Return the (X, Y) coordinate for the center point of the cell that contains the specified text.  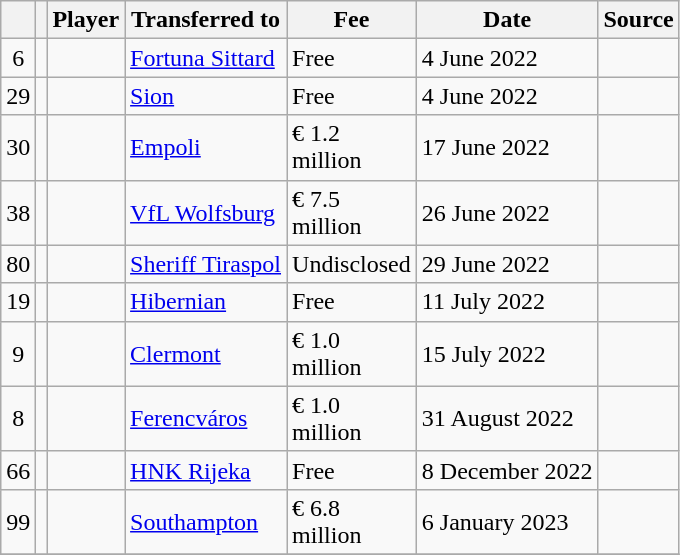
Clermont (206, 354)
Hibernian (206, 302)
Sion (206, 96)
Player (86, 20)
€ 7.5 million (352, 212)
9 (18, 354)
17 June 2022 (507, 148)
HNK Rijeka (206, 470)
Transferred to (206, 20)
Southampton (206, 522)
Empoli (206, 148)
Fortuna Sittard (206, 58)
26 June 2022 (507, 212)
29 June 2022 (507, 264)
€ 6.8 million (352, 522)
Fee (352, 20)
Date (507, 20)
6 (18, 58)
Ferencváros (206, 418)
Undisclosed (352, 264)
11 July 2022 (507, 302)
Sheriff Tiraspol (206, 264)
8 (18, 418)
99 (18, 522)
29 (18, 96)
80 (18, 264)
66 (18, 470)
19 (18, 302)
31 August 2022 (507, 418)
VfL Wolfsburg (206, 212)
Source (638, 20)
38 (18, 212)
15 July 2022 (507, 354)
6 January 2023 (507, 522)
€ 1.2 million (352, 148)
30 (18, 148)
8 December 2022 (507, 470)
